Capture the cell that displays the provided text and extract its [x, y] central coordinate. 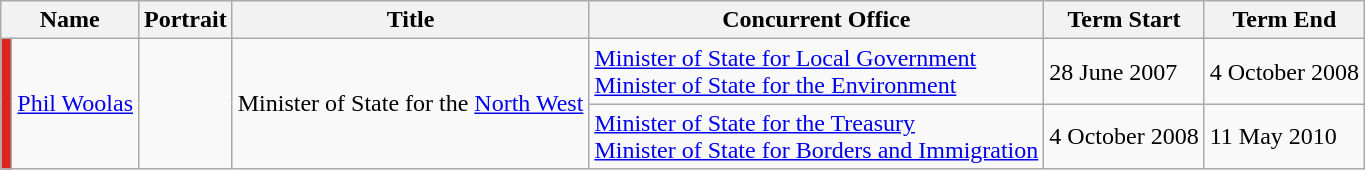
Concurrent Office [816, 20]
Title [410, 20]
Term Start [1124, 20]
Portrait [186, 20]
Minister of State for the TreasuryMinister of State for Borders and Immigration [816, 136]
Name [70, 20]
Term End [1284, 20]
28 June 2007 [1124, 72]
11 May 2010 [1284, 136]
Minister of State for Local GovernmentMinister of State for the Environment [816, 72]
Minister of State for the North West [410, 104]
Phil Woolas [76, 104]
